Detect which cell encompasses the target text, then output its (X, Y) center coordinate. 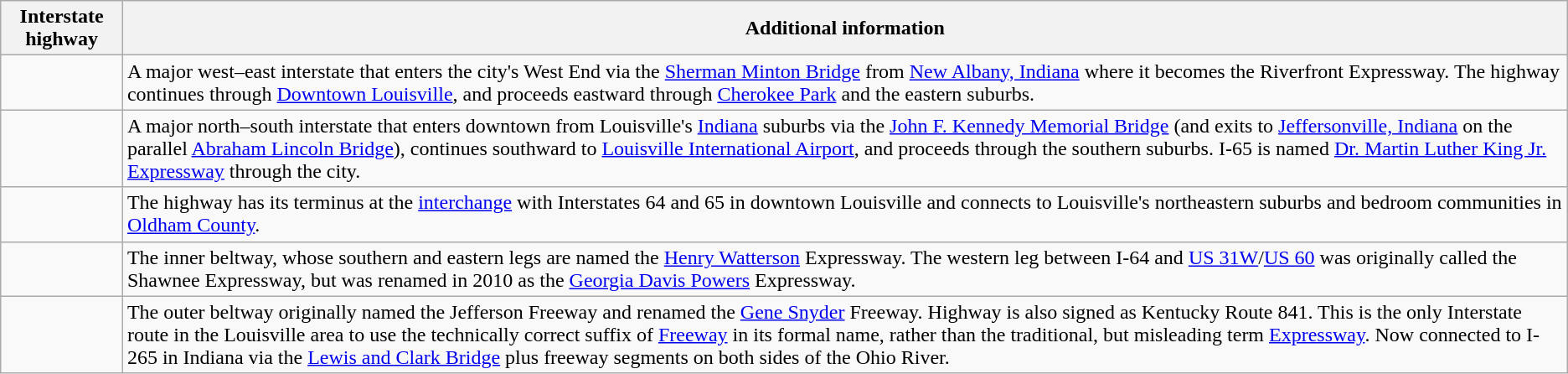
Interstate highway (62, 29)
Additional information (844, 29)
